From the cell containing the given text, extract its center point as (X, Y) coordinate. 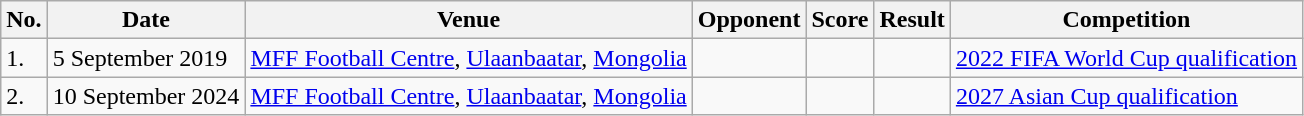
Score (840, 20)
Result (912, 20)
10 September 2024 (146, 96)
Venue (468, 20)
2022 FIFA World Cup qualification (1126, 58)
Opponent (749, 20)
2. (24, 96)
1. (24, 58)
No. (24, 20)
Competition (1126, 20)
5 September 2019 (146, 58)
2027 Asian Cup qualification (1126, 96)
Date (146, 20)
